Extract the (X, Y) coordinate from the center of the cell holding the provided text.  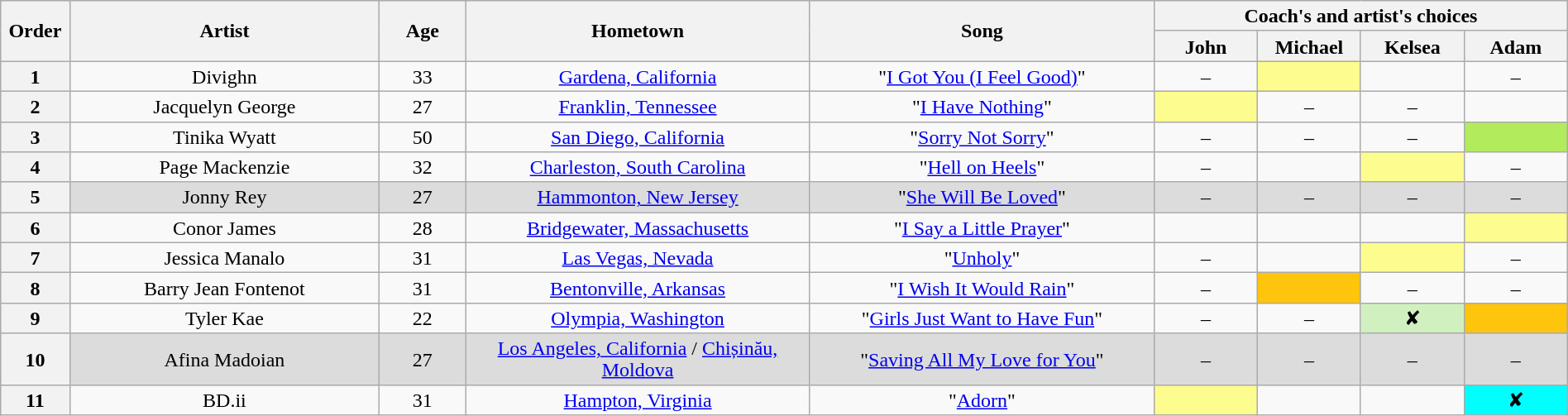
Order (35, 31)
50 (423, 137)
Michael (1310, 46)
Los Angeles, California / Chișinău, Moldova (638, 359)
Afina Madoian (225, 359)
"Sorry Not Sorry" (982, 137)
11 (35, 400)
5 (35, 197)
Tinika Wyatt (225, 137)
Page Mackenzie (225, 167)
Artist (225, 31)
Age (423, 31)
28 (423, 228)
10 (35, 359)
Adam (1515, 46)
"Hell on Heels" (982, 167)
Jessica Manalo (225, 258)
"She Will Be Loved" (982, 197)
Hometown (638, 31)
Jonny Rey (225, 197)
"I Got You (I Feel Good)" (982, 76)
Charleston, South Carolina (638, 167)
"I Wish It Would Rain" (982, 288)
San Diego, California (638, 137)
7 (35, 258)
32 (423, 167)
Coach's and artist's choices (1361, 17)
Las Vegas, Nevada (638, 258)
Conor James (225, 228)
Barry Jean Fontenot (225, 288)
33 (423, 76)
Hammonton, New Jersey (638, 197)
Hampton, Virginia (638, 400)
1 (35, 76)
4 (35, 167)
BD.ii (225, 400)
"Girls Just Want to Have Fun" (982, 318)
John (1206, 46)
Olympia, Washington (638, 318)
Song (982, 31)
Divighn (225, 76)
Bridgewater, Massachusetts (638, 228)
9 (35, 318)
2 (35, 106)
"I Say a Little Prayer" (982, 228)
Franklin, Tennessee (638, 106)
Tyler Kae (225, 318)
"Unholy" (982, 258)
Jacquelyn George (225, 106)
3 (35, 137)
22 (423, 318)
Gardena, California (638, 76)
"Adorn" (982, 400)
Kelsea (1413, 46)
"Saving All My Love for You" (982, 359)
Bentonville, Arkansas (638, 288)
8 (35, 288)
"I Have Nothing" (982, 106)
6 (35, 228)
